Provide the (x, y) coordinate of the cell's center where the given text is located.  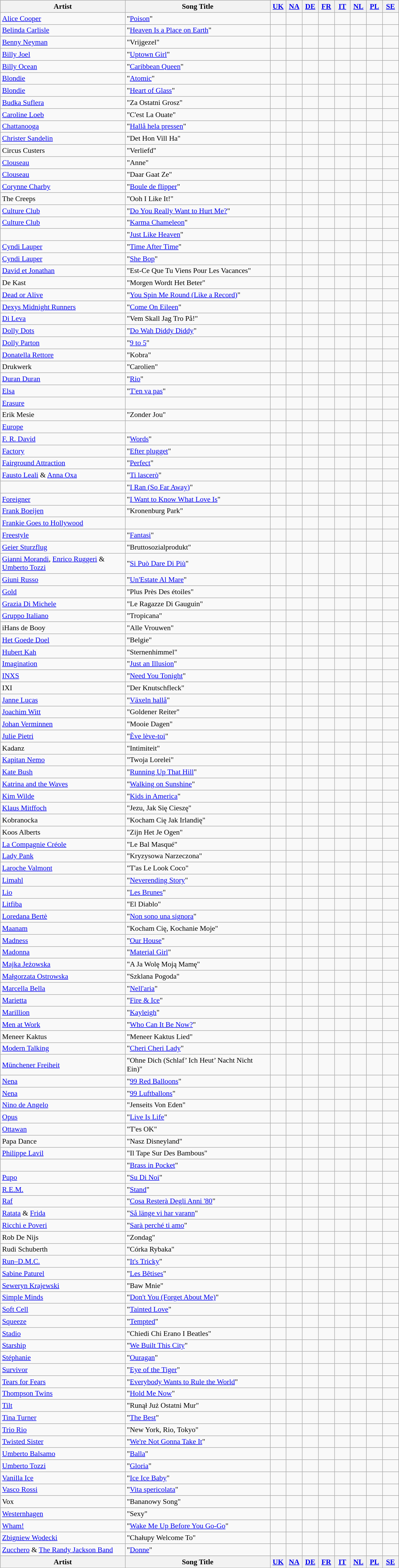
"Vrijgezel" (197, 43)
Nino de Angelo (63, 1105)
"Efter plugget" (197, 451)
"Córka Rybaka" (197, 1250)
"Brass in Pocket" (197, 1165)
"Szklana Pogoda" (197, 976)
Soft Cell (63, 1310)
Limahl (63, 880)
"Bananowy Song" (197, 1502)
"Ooh I Like It!" (197, 199)
Fairground Attraction (63, 463)
Caroline Loeb (63, 114)
Rob De Nijs (63, 1237)
"Eye of the Tiger" (197, 1370)
Survivor (63, 1370)
Dolly Dots (63, 331)
"Material Girl" (197, 952)
Philippe Lavil (63, 1153)
"A Ja Wolę Moją Mamę" (197, 964)
"Zijn Het Je Ogen" (197, 832)
Vox (63, 1502)
Madonna (63, 952)
Opus (63, 1117)
"Donne" (197, 1550)
"You Spin Me Round (Like a Record)" (197, 295)
Chattanooga (63, 127)
"Hold Me Now" (197, 1394)
"Ohne Dich (Schlaf’ Ich Heut’ Nacht Nicht Ein)" (197, 1065)
Janne Lucas (63, 700)
Johan Verminnen (63, 724)
"Twoja Lorelei" (197, 760)
Marillion (63, 1012)
"It's Tricky" (197, 1261)
Kate Bush (63, 772)
Run–D.M.C. (63, 1261)
"Do Wah Diddy Diddy" (197, 331)
"Fantasi" (197, 535)
Fausto Leali & Anna Oxa (63, 475)
Billy Joel (63, 54)
"We Built This City" (197, 1345)
Zbigniew Wodecki (63, 1538)
Dolly Parton (63, 343)
Europe (63, 427)
Benny Neyman (63, 43)
"Cheri Cheri Lady" (197, 1048)
"Come On Eileen" (197, 307)
Trio Rio (63, 1430)
"Anne" (197, 163)
Klaus Mitffoch (63, 808)
"Atomic" (197, 78)
"Bruttosozialprodukt" (197, 547)
"Poison" (197, 18)
"Jezu, Jak Się Cieszę" (197, 808)
"Zonder Jou" (197, 415)
Meneer Kaktus (63, 1036)
Westernhagen (63, 1514)
Marietta (63, 1001)
Zucchero & The Randy Jackson Band (63, 1550)
"Il Tape Sur Des Bambous" (197, 1153)
"C'est La Ouate" (197, 114)
"Wake Me Up Before You Go-Go" (197, 1526)
INXS (63, 676)
"She Bop" (197, 259)
"Do You Really Want to Hurt Me?" (197, 211)
David et Jonathan (63, 271)
"Need You Tonight" (197, 676)
"Sternenhimmel" (197, 652)
"Running Up That Hill" (197, 772)
Julie Pietri (63, 736)
De Kast (63, 283)
"Växeln hallå" (197, 700)
Raf (63, 1201)
Kobranocka (63, 820)
"Heaven Is a Place on Earth" (197, 30)
"Time After Time" (197, 247)
"Les Bêtises" (197, 1273)
"Rio" (197, 379)
Alice Cooper (63, 18)
Frank Boeijen (63, 511)
Erasure (63, 403)
Twisted Sister (63, 1442)
Elsa (63, 391)
Simple Minds (63, 1297)
Tears for Fears (63, 1381)
"99 Luftballons" (197, 1093)
"99 Red Balloons" (197, 1081)
"Words" (197, 439)
Vasco Rossi (63, 1490)
"Kocham Cię, Kochanie Moje" (197, 928)
"Kobra" (197, 355)
"Who Can It Be Now?" (197, 1025)
iHans de Booy (63, 628)
"Le Ragazze Di Gauguin" (197, 604)
"Heart of Glass" (197, 90)
"Za Ostatni Grosz" (197, 103)
Loredana Bertè (63, 916)
Duran Duran (63, 379)
Rudi Schuberth (63, 1250)
"Sexy" (197, 1514)
"Boule de flipper" (197, 187)
"Der Knutschfleck" (197, 688)
"Verliefd" (197, 150)
Seweryn Krajewski (63, 1285)
Umberto Tozzi (63, 1466)
"Ice Ice Baby" (197, 1478)
Münchener Freiheit (63, 1065)
"Neverending Story" (197, 880)
Ottawan (63, 1129)
Kim Wilde (63, 796)
"Chiedi Chi Erano I Beatles" (197, 1334)
"Est-Ce Que Tu Viens Pour Les Vacances" (197, 271)
Stéphanie (63, 1357)
"Un'Estate Al Mare" (197, 580)
"Morgen Wordt Het Beter" (197, 283)
"Fire & Ice" (197, 1001)
"Just an Illusion" (197, 664)
"Ouragan" (197, 1357)
Sabine Paturel (63, 1273)
Dead or Alive (63, 295)
"El Diablo" (197, 904)
Freestyle (63, 535)
"Kids in America" (197, 796)
"New York, Rio, Tokyo" (197, 1430)
"Perfect" (197, 463)
"Kayleigh" (197, 1012)
"Nasz Disneyland" (197, 1141)
"Vita spericolata" (197, 1490)
Circus Custers (63, 150)
"Don't You (Forget About Me)" (197, 1297)
"Mooie Dagen" (197, 724)
"Nell'aria" (197, 988)
"Caribbean Queen" (197, 66)
"Kronenburg Park" (197, 511)
Majka Jeżowska (63, 964)
"Hallå hela pressen" (197, 127)
"9 to 5" (197, 343)
"Uptown Girl" (197, 54)
"Balla" (197, 1454)
Pupo (63, 1177)
Litfiba (63, 904)
"Alle Vrouwen" (197, 628)
Tina Turner (63, 1418)
"Ti lascerò" (197, 475)
Katrina and the Waves (63, 784)
"Carolien" (197, 367)
"I Ran (So Far Away)" (197, 487)
Thompson Twins (63, 1394)
"Les Brunes" (197, 892)
"Zondag" (197, 1237)
"Daar Gaat Ze" (197, 175)
Foreigner (63, 499)
Umberto Balsamo (63, 1454)
Corynne Charby (63, 187)
Kadanz (63, 748)
"Tempted" (197, 1321)
Donatella Rettore (63, 355)
The Creeps (63, 199)
Gianni Morandi, Enrico Ruggeri & Umberto Tozzi (63, 563)
R.E.M. (63, 1189)
Gruppo Italiano (63, 616)
Geier Sturzflug (63, 547)
Ricchi e Poveri (63, 1225)
"Så länge vi har varann" (197, 1213)
Budka Suflera (63, 103)
"Meneer Kaktus Lied" (197, 1036)
Vanilla Ice (63, 1478)
Marcella Bella (63, 988)
"Cosa Resterà Degli Anni '80" (197, 1201)
Koos Alberts (63, 832)
"Ève lève-toi" (197, 736)
Madness (63, 940)
"Si Può Dare Di Più" (197, 563)
Gold (63, 592)
Kapitan Nemo (63, 760)
Men at Work (63, 1025)
Imagination (63, 664)
Małgorzata Ostrowska (63, 976)
"T'es OK" (197, 1129)
"Just Like Heaven" (197, 235)
Billy Ocean (63, 66)
Grazia Di Michele (63, 604)
"Tropicana" (197, 616)
"Belgie" (197, 640)
"Chałupy Welcome To" (197, 1538)
Drukwerk (63, 367)
Christer Sandelin (63, 139)
"Intimiteit" (197, 748)
"Everybody Wants to Rule the World" (197, 1381)
Di Leva (63, 319)
"Jenseits Von Eden" (197, 1105)
"Runął Już Ostatni Mur" (197, 1406)
Stadio (63, 1334)
Ratata & Frida (63, 1213)
"Det Hon Vill Ha" (197, 139)
Wham! (63, 1526)
"Gloria" (197, 1466)
"I Want to Know What Love Is" (197, 499)
"Vem Skall Jag Tro På!" (197, 319)
"Kocham Cię Jak Irlandię" (197, 820)
Maanam (63, 928)
"Karma Chameleon" (197, 223)
Joachim Witt (63, 712)
Lio (63, 892)
"Baw Mnie" (197, 1285)
"Goldener Reiter" (197, 712)
"Live Is Life" (197, 1117)
Papa Dance (63, 1141)
Erik Mesie (63, 415)
La Compagnie Créole (63, 844)
"Su Di Noi" (197, 1177)
Starship (63, 1345)
"T'en va pas" (197, 391)
"Plus Près Des étoiles" (197, 592)
Giuni Russo (63, 580)
"Le Bal Masqué" (197, 844)
Hubert Kah (63, 652)
"T'as Le Look Coco" (197, 868)
"Kryzysowa Narzeczona" (197, 856)
Tilt (63, 1406)
"Stand" (197, 1189)
F. R. David (63, 439)
Belinda Carlisle (63, 30)
Frankie Goes to Hollywood (63, 523)
Dexys Midnight Runners (63, 307)
Factory (63, 451)
Laroche Valmont (63, 868)
Modern Talking (63, 1048)
"The Best" (197, 1418)
"Non sono una signora" (197, 916)
Squeeze (63, 1321)
Lady Pank (63, 856)
"Our House" (197, 940)
"Tainted Love" (197, 1310)
"Walking on Sunshine" (197, 784)
"Sarà perché ti amo" (197, 1225)
Het Goede Doel (63, 640)
IXI (63, 688)
"We're Not Gonna Take It" (197, 1442)
